From the cell containing the given text, extract its center point as (x, y) coordinate. 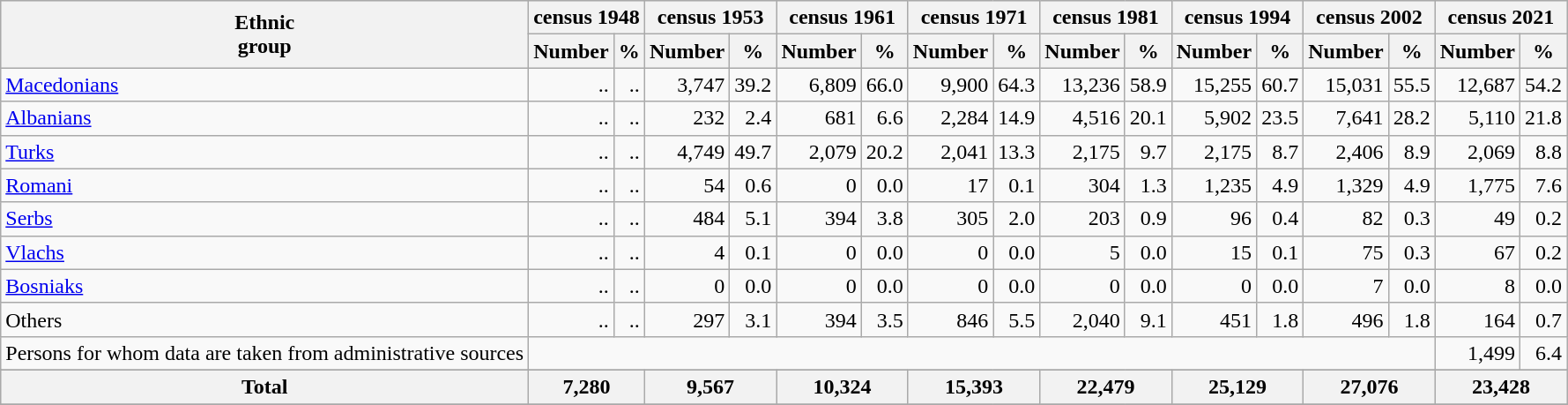
4,516 (1082, 118)
Vlachs (264, 252)
9,900 (950, 85)
2.4 (753, 118)
496 (1346, 319)
3,747 (687, 85)
1.3 (1148, 185)
Others (264, 319)
Ethnicgroup (264, 34)
7.6 (1544, 185)
15 (1214, 252)
8 (1477, 286)
232 (687, 118)
Persons for whom data are taken from administrative sources (264, 353)
census 1971 (973, 18)
2,040 (1082, 319)
27,076 (1370, 386)
54.2 (1544, 85)
5,110 (1477, 118)
census 1994 (1237, 18)
203 (1082, 219)
7,641 (1346, 118)
15,393 (973, 386)
15,255 (1214, 85)
4,749 (687, 152)
Albanians (264, 118)
12,687 (1477, 85)
2,406 (1346, 152)
6,809 (819, 85)
6.4 (1544, 353)
681 (819, 118)
Bosniaks (264, 286)
7 (1346, 286)
49 (1477, 219)
164 (1477, 319)
8.7 (1280, 152)
Serbs (264, 219)
5 (1082, 252)
14.9 (1017, 118)
305 (950, 219)
census 1981 (1105, 18)
67 (1477, 252)
75 (1346, 252)
Turks (264, 152)
55.5 (1412, 85)
census 2002 (1370, 18)
2,041 (950, 152)
66.0 (885, 85)
2,284 (950, 118)
census 1953 (710, 18)
6.6 (885, 118)
2,079 (819, 152)
9.7 (1148, 152)
21.8 (1544, 118)
5,902 (1214, 118)
23.5 (1280, 118)
Total (264, 386)
15,031 (1346, 85)
484 (687, 219)
58.9 (1148, 85)
7,280 (587, 386)
39.2 (753, 85)
96 (1214, 219)
54 (687, 185)
17 (950, 185)
451 (1214, 319)
4 (687, 252)
8.8 (1544, 152)
10,324 (843, 386)
Romani (264, 185)
2.0 (1017, 219)
3.5 (885, 319)
3.1 (753, 319)
5.5 (1017, 319)
0.7 (1544, 319)
82 (1346, 219)
census 1961 (843, 18)
1,235 (1214, 185)
64.3 (1017, 85)
9,567 (710, 386)
8.9 (1412, 152)
22,479 (1105, 386)
census 1948 (587, 18)
9.1 (1148, 319)
60.7 (1280, 85)
13,236 (1082, 85)
20.1 (1148, 118)
3.8 (885, 219)
census 2021 (1500, 18)
2,069 (1477, 152)
297 (687, 319)
20.2 (885, 152)
13.3 (1017, 152)
Macedonians (264, 85)
1,775 (1477, 185)
0.6 (753, 185)
1,499 (1477, 353)
5.1 (753, 219)
23,428 (1500, 386)
0.9 (1148, 219)
28.2 (1412, 118)
1,329 (1346, 185)
49.7 (753, 152)
846 (950, 319)
0.4 (1280, 219)
304 (1082, 185)
25,129 (1237, 386)
